Return [X, Y] of the center of cell containing provided text 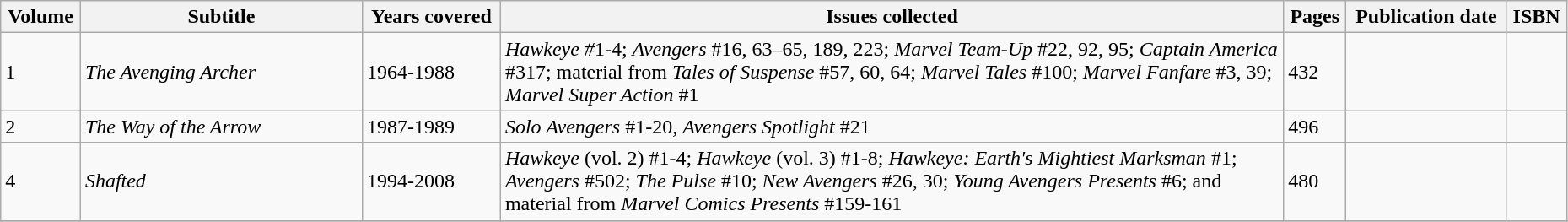
2 [40, 127]
496 [1315, 127]
Volume [40, 17]
1964-1988 [432, 72]
4 [40, 181]
Issues collected [892, 17]
Shafted [221, 181]
1987-1989 [432, 127]
480 [1315, 181]
Years covered [432, 17]
The Way of the Arrow [221, 127]
The Avenging Archer [221, 72]
Pages [1315, 17]
Solo Avengers #1-20, Avengers Spotlight #21 [892, 127]
1994-2008 [432, 181]
Publication date [1426, 17]
1 [40, 72]
ISBN [1537, 17]
Subtitle [221, 17]
432 [1315, 72]
